Scan for the cell matching the given text and deliver its (X, Y) coordinate at center. 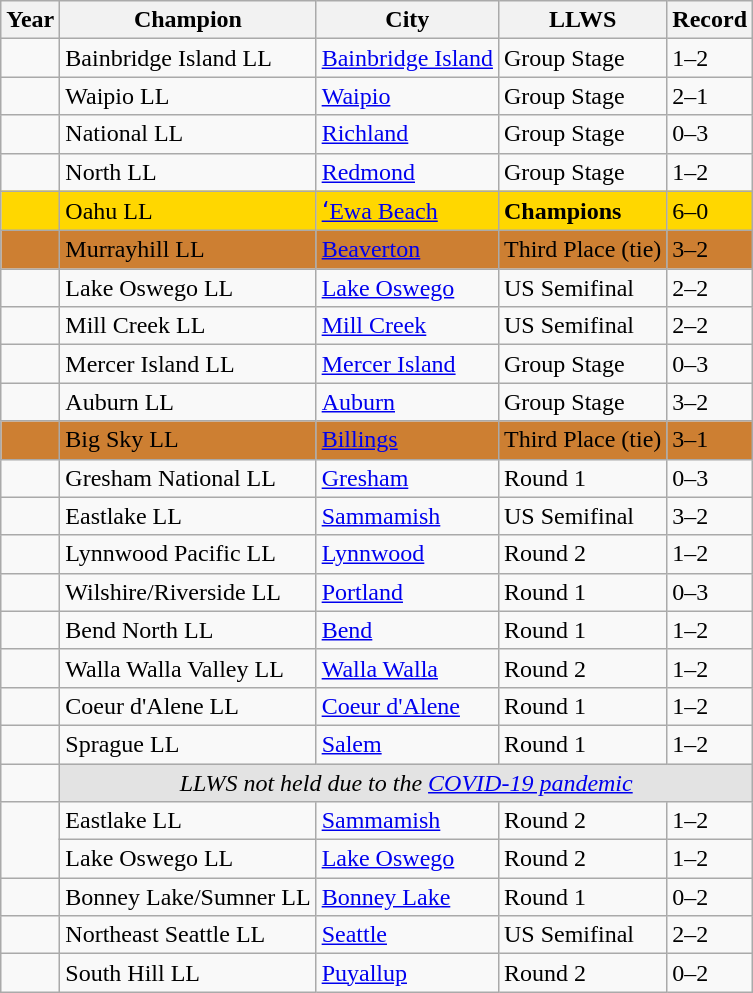
City (407, 20)
Waipio LL (188, 96)
ʻEwa Beach (407, 211)
Redmond (407, 172)
Sprague LL (188, 744)
Murrayhill LL (188, 250)
6–0 (710, 211)
Beaverton (407, 250)
Mill Creek LL (188, 326)
Auburn LL (188, 402)
Bonney Lake/Sumner LL (188, 897)
Salem (407, 744)
Wilshire/Riverside LL (188, 592)
North LL (188, 172)
Walla Walla (407, 668)
Mercer Island (407, 364)
Champion (188, 20)
Portland (407, 592)
Richland (407, 134)
Mercer Island LL (188, 364)
Record (710, 20)
South Hill LL (188, 973)
Year (30, 20)
Big Sky LL (188, 440)
Northeast Seattle LL (188, 935)
Waipio (407, 96)
LLWS (582, 20)
Seattle (407, 935)
2–1 (710, 96)
Champions (582, 211)
Oahu LL (188, 211)
National LL (188, 134)
Billings (407, 440)
Gresham (407, 478)
Lynnwood (407, 554)
Bend (407, 630)
Coeur d'Alene LL (188, 706)
Auburn (407, 402)
Bainbridge Island LL (188, 58)
Bonney Lake (407, 897)
Walla Walla Valley LL (188, 668)
Coeur d'Alene (407, 706)
Gresham National LL (188, 478)
LLWS not held due to the COVID-19 pandemic (406, 783)
Bainbridge Island (407, 58)
Puyallup (407, 973)
Mill Creek (407, 326)
Lynnwood Pacific LL (188, 554)
3–1 (710, 440)
Bend North LL (188, 630)
